Identify which cell holds the provided text, then report its (X, Y) central coordinate. 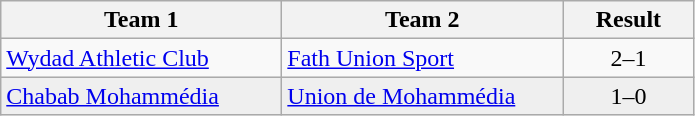
2–1 (628, 58)
Fath Union Sport (422, 58)
Union de Mohammédia (422, 96)
1–0 (628, 96)
Wydad Athletic Club (142, 58)
Team 1 (142, 20)
Chabab Mohammédia (142, 96)
Team 2 (422, 20)
Result (628, 20)
